From the cell containing the given text, extract its center point as [X, Y] coordinate. 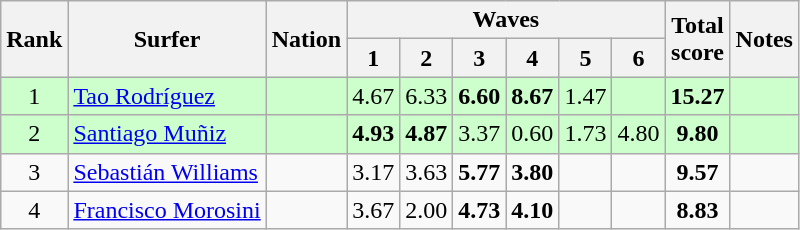
Totalscore [698, 39]
Surfer [167, 39]
Waves [506, 20]
Sebastián Williams [167, 172]
5.77 [480, 172]
4.10 [532, 210]
3.80 [532, 172]
2.00 [426, 210]
6 [638, 58]
Notes [764, 39]
Rank [34, 39]
5 [586, 58]
Santiago Muñiz [167, 134]
6.33 [426, 96]
0.60 [532, 134]
3.37 [480, 134]
4.73 [480, 210]
1.47 [586, 96]
9.80 [698, 134]
Nation [306, 39]
15.27 [698, 96]
8.67 [532, 96]
8.83 [698, 210]
3.63 [426, 172]
Tao Rodríguez [167, 96]
3.17 [374, 172]
9.57 [698, 172]
6.60 [480, 96]
4.80 [638, 134]
3.67 [374, 210]
4.87 [426, 134]
4.67 [374, 96]
Francisco Morosini [167, 210]
4.93 [374, 134]
1.73 [586, 134]
